Return the [X, Y] coordinate for the center point of the cell that contains the specified text.  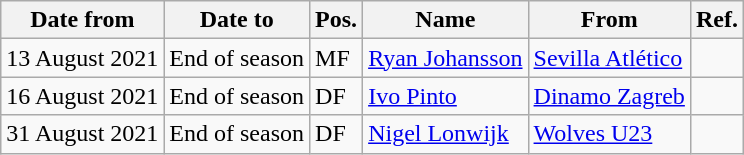
Nigel Lonwijk [446, 134]
Date from [82, 20]
Pos. [336, 20]
MF [336, 58]
16 August 2021 [82, 96]
Dinamo Zagreb [609, 96]
Ivo Pinto [446, 96]
Ryan Johansson [446, 58]
13 August 2021 [82, 58]
31 August 2021 [82, 134]
Date to [237, 20]
Name [446, 20]
From [609, 20]
Ref. [716, 20]
Sevilla Atlético [609, 58]
Wolves U23 [609, 134]
